Search for the cell housing the specified text and yield its (X, Y) center coordinate. 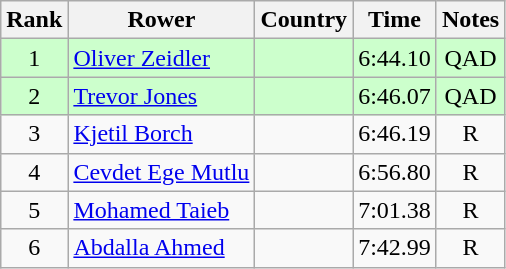
7:01.38 (395, 210)
Rank (34, 20)
4 (34, 172)
Kjetil Borch (162, 134)
6:44.10 (395, 58)
6:46.07 (395, 96)
6 (34, 248)
1 (34, 58)
7:42.99 (395, 248)
Notes (470, 20)
Cevdet Ege Mutlu (162, 172)
2 (34, 96)
Oliver Zeidler (162, 58)
3 (34, 134)
Country (304, 20)
Time (395, 20)
6:46.19 (395, 134)
Trevor Jones (162, 96)
Abdalla Ahmed (162, 248)
Rower (162, 20)
5 (34, 210)
6:56.80 (395, 172)
Mohamed Taieb (162, 210)
